Extract the (X, Y) coordinate from the center of the cell holding the provided text.  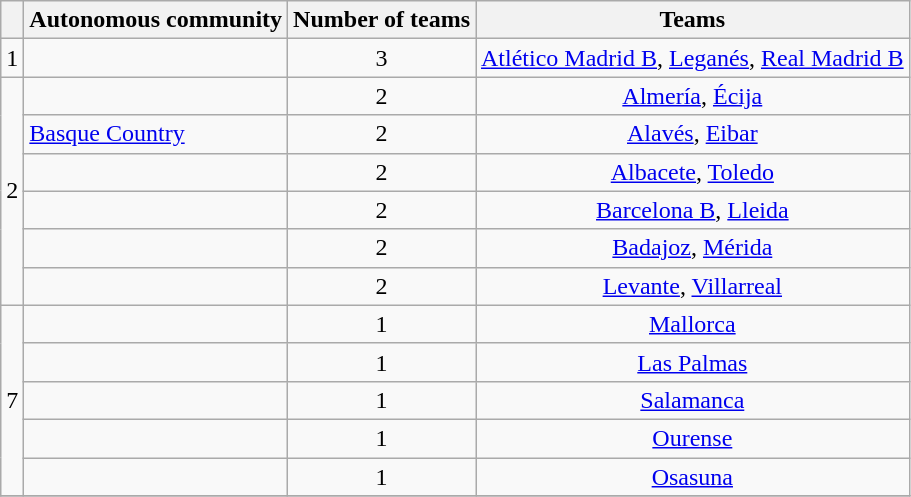
Levante, Villarreal (693, 286)
3 (382, 58)
Almería, Écija (693, 96)
Atlético Madrid B, Leganés, Real Madrid B (693, 58)
Salamanca (693, 400)
Badajoz, Mérida (693, 248)
Alavés, Eibar (693, 134)
Mallorca (693, 324)
Albacete, Toledo (693, 172)
Las Palmas (693, 362)
Number of teams (382, 20)
Autonomous community (156, 20)
7 (12, 400)
Teams (693, 20)
Barcelona B, Lleida (693, 210)
Osasuna (693, 477)
Basque Country (156, 134)
Ourense (693, 438)
